Find where the given text appears and provide that cell's center as [x, y] coordinate. 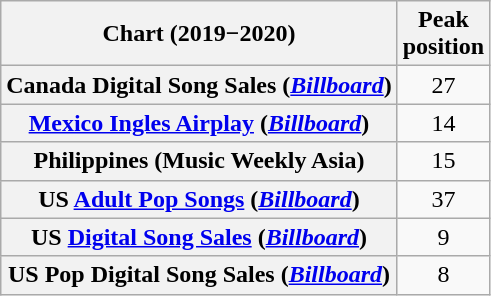
37 [443, 199]
15 [443, 161]
27 [443, 85]
14 [443, 123]
Peakposition [443, 34]
Mexico Ingles Airplay (Billboard) [199, 123]
Chart (2019−2020) [199, 34]
US Adult Pop Songs (Billboard) [199, 199]
9 [443, 237]
Philippines (Music Weekly Asia) [199, 161]
8 [443, 275]
US Pop Digital Song Sales (Billboard) [199, 275]
US Digital Song Sales (Billboard) [199, 237]
Canada Digital Song Sales (Billboard) [199, 85]
